From the cell containing the given text, extract its center point as [X, Y] coordinate. 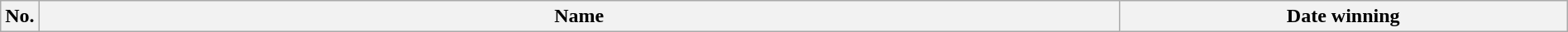
Date winning [1343, 16]
Name [579, 16]
No. [20, 16]
